Identify which cell holds the provided text, then report its [x, y] central coordinate. 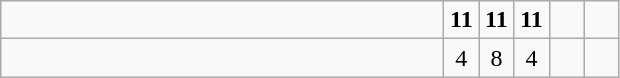
8 [496, 58]
